Return the [x, y] coordinate for the center point of the cell that contains the specified text.  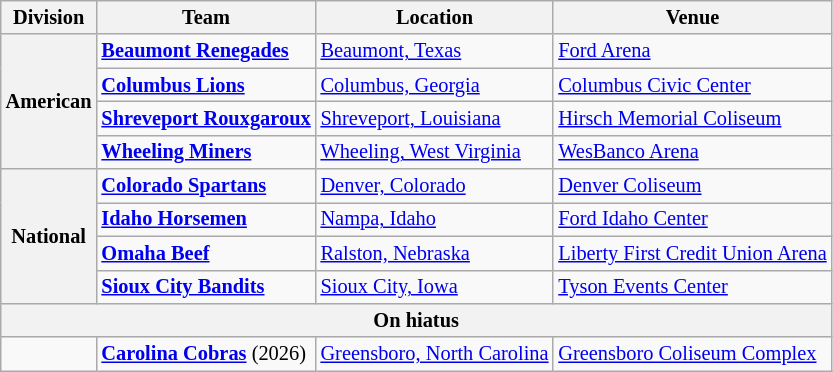
Greensboro, North Carolina [435, 354]
Wheeling, West Virginia [435, 152]
WesBanco Arena [692, 152]
On hiatus [416, 320]
American [49, 102]
Beaumont, Texas [435, 51]
Sioux City, Iowa [435, 287]
Denver Coliseum [692, 186]
Hirsch Memorial Coliseum [692, 118]
Shreveport, Louisiana [435, 118]
Wheeling Miners [206, 152]
Carolina Cobras (2026) [206, 354]
Nampa, Idaho [435, 219]
Liberty First Credit Union Arena [692, 253]
Greensboro Coliseum Complex [692, 354]
Division [49, 17]
Beaumont Renegades [206, 51]
Columbus Civic Center [692, 85]
Omaha Beef [206, 253]
Ralston, Nebraska [435, 253]
Ford Idaho Center [692, 219]
Columbus Lions [206, 85]
Location [435, 17]
Shreveport Rouxgaroux [206, 118]
Denver, Colorado [435, 186]
Colorado Spartans [206, 186]
Sioux City Bandits [206, 287]
Columbus, Georgia [435, 85]
Team [206, 17]
Idaho Horsemen [206, 219]
National [49, 236]
Tyson Events Center [692, 287]
Ford Arena [692, 51]
Venue [692, 17]
